From the cell containing the given text, extract its center point as (X, Y) coordinate. 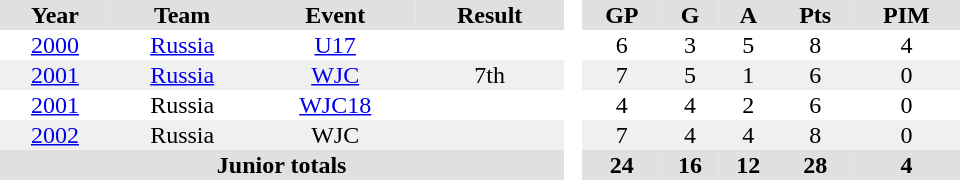
16 (690, 165)
2000 (55, 45)
24 (622, 165)
G (690, 15)
7th (490, 75)
GP (622, 15)
2 (748, 105)
Result (490, 15)
U17 (335, 45)
Event (335, 15)
Year (55, 15)
Junior totals (282, 165)
1 (748, 75)
3 (690, 45)
WJC18 (335, 105)
PIM (906, 15)
Pts (814, 15)
28 (814, 165)
A (748, 15)
Team (182, 15)
2002 (55, 135)
12 (748, 165)
